From the cell containing the given text, extract its center point as (x, y) coordinate. 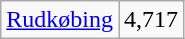
4,717 (150, 20)
Rudkøbing (60, 20)
